Pinpoint the cell where the given text exists, returning its (X, Y) midpoint coordinate. 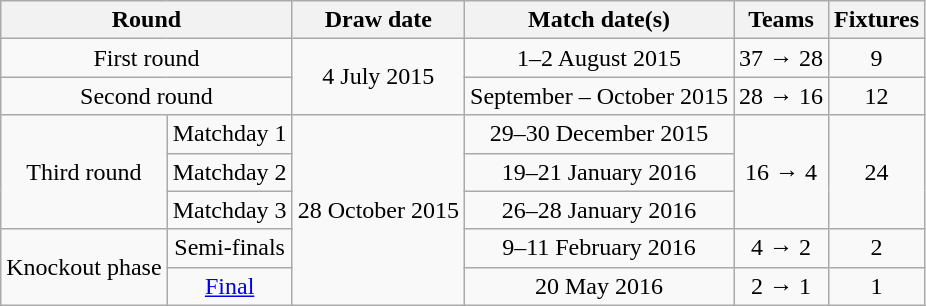
16 → 4 (782, 172)
2 → 1 (782, 286)
28 October 2015 (378, 210)
September – October 2015 (600, 96)
Fixtures (877, 20)
Matchday 1 (230, 134)
Semi-finals (230, 248)
28 → 16 (782, 96)
Third round (84, 172)
20 May 2016 (600, 286)
37 → 28 (782, 58)
Second round (146, 96)
19–21 January 2016 (600, 172)
4 → 2 (782, 248)
Final (230, 286)
29–30 December 2015 (600, 134)
Match date(s) (600, 20)
2 (877, 248)
4 July 2015 (378, 77)
24 (877, 172)
9–11 February 2016 (600, 248)
Knockout phase (84, 267)
9 (877, 58)
First round (146, 58)
12 (877, 96)
Teams (782, 20)
Matchday 2 (230, 172)
1–2 August 2015 (600, 58)
Matchday 3 (230, 210)
Round (146, 20)
Draw date (378, 20)
1 (877, 286)
26–28 January 2016 (600, 210)
